Return the (x, y) coordinate for the center point of the cell that contains the specified text.  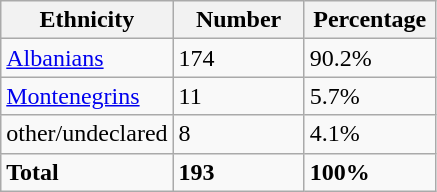
Number (238, 20)
Total (87, 172)
193 (238, 172)
Ethnicity (87, 20)
174 (238, 58)
5.7% (370, 96)
90.2% (370, 58)
Percentage (370, 20)
Albanians (87, 58)
4.1% (370, 134)
11 (238, 96)
other/undeclared (87, 134)
Montenegrins (87, 96)
100% (370, 172)
8 (238, 134)
